For the text-containing cell, return its midpoint in [x, y] coordinate format. 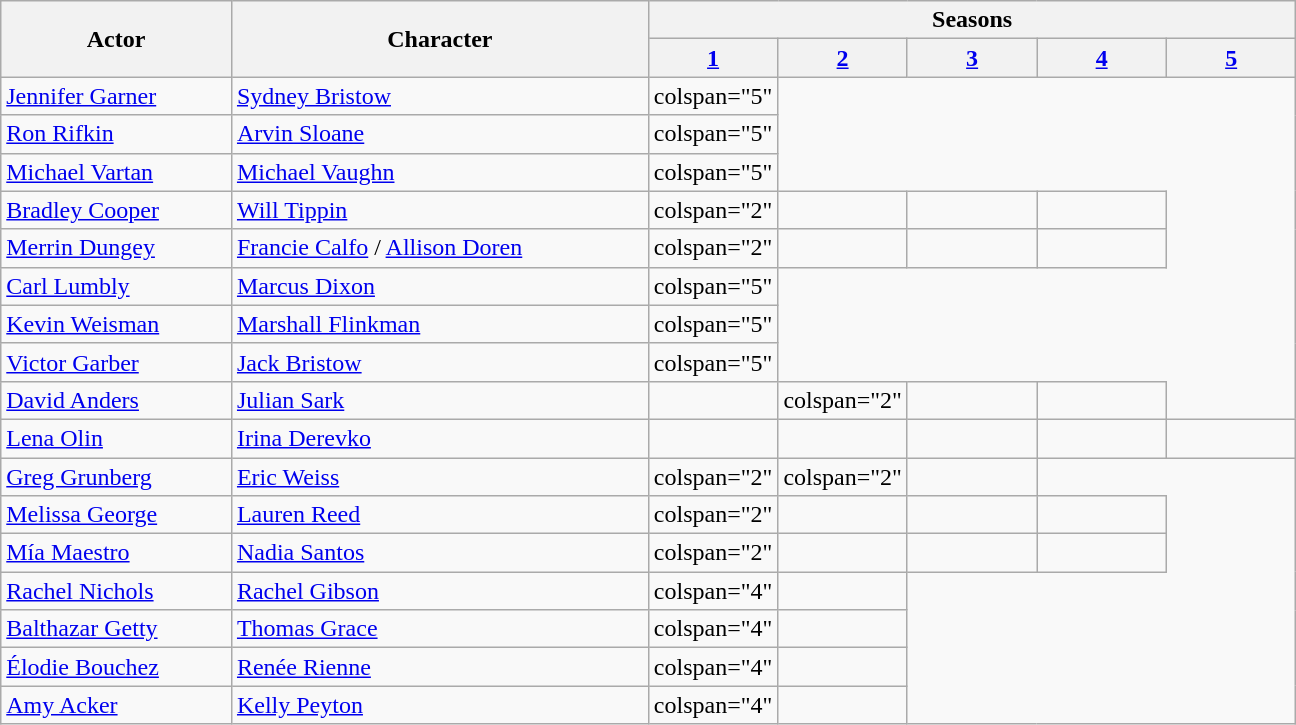
Arvin Sloane [440, 134]
Actor [116, 39]
Michael Vaughn [440, 172]
Thomas Grace [440, 629]
Ron Rifkin [116, 134]
Marshall Flinkman [440, 324]
Will Tippin [440, 210]
Eric Weiss [440, 477]
Victor Garber [116, 362]
Irina Derevko [440, 438]
Jennifer Garner [116, 96]
Mía Maestro [116, 553]
Lena Olin [116, 438]
Amy Acker [116, 705]
Lauren Reed [440, 515]
Rachel Nichols [116, 591]
Élodie Bouchez [116, 667]
Greg Grunberg [116, 477]
Jack Bristow [440, 362]
Seasons [972, 20]
Sydney Bristow [440, 96]
Rachel Gibson [440, 591]
Nadia Santos [440, 553]
5 [1231, 58]
Balthazar Getty [116, 629]
Renée Rienne [440, 667]
Marcus Dixon [440, 286]
David Anders [116, 400]
Michael Vartan [116, 172]
Kelly Peyton [440, 705]
Francie Calfo / Allison Doren [440, 248]
Julian Sark [440, 400]
2 [843, 58]
Character [440, 39]
Bradley Cooper [116, 210]
4 [1102, 58]
Merrin Dungey [116, 248]
1 [713, 58]
3 [972, 58]
Carl Lumbly [116, 286]
Melissa George [116, 515]
Kevin Weisman [116, 324]
